Extract the (x, y) coordinate from the center of the cell holding the provided text.  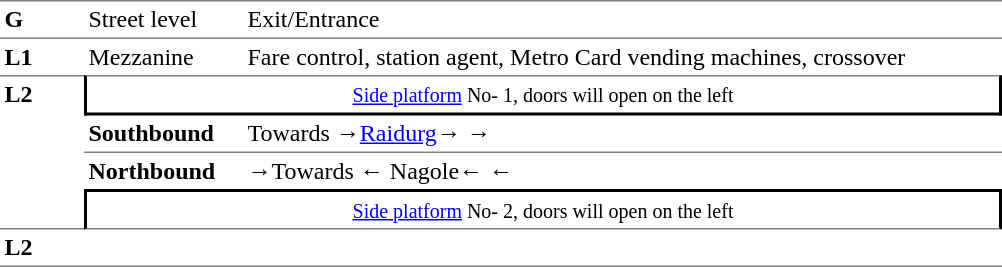
Fare control, station agent, Metro Card vending machines, crossover (622, 57)
Southbound (164, 135)
Northbound (164, 171)
L1 (42, 57)
Exit/Entrance (622, 20)
→Towards ← Nagole← ← (622, 171)
Street level (164, 20)
G (42, 20)
L2 (42, 152)
Side platform No- 1, doors will open on the left (543, 95)
Mezzanine (164, 57)
Side platform No- 2, doors will open on the left (543, 209)
Towards →Raidurg→ → (622, 135)
